Search for the cell housing the specified text and yield its [x, y] center coordinate. 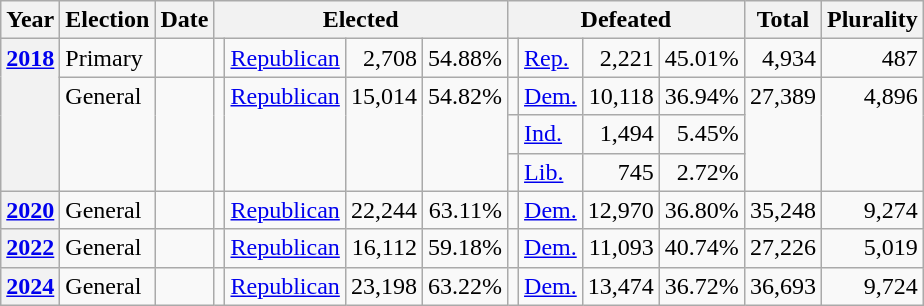
36.80% [702, 210]
2.72% [702, 172]
9,724 [872, 286]
54.88% [464, 58]
35,248 [782, 210]
12,970 [620, 210]
9,274 [872, 210]
Date [184, 20]
2,221 [620, 58]
Defeated [626, 20]
1,494 [620, 134]
4,896 [872, 134]
22,244 [384, 210]
Rep. [551, 58]
487 [872, 58]
745 [620, 172]
10,118 [620, 96]
23,198 [384, 286]
Election [108, 20]
54.82% [464, 134]
63.22% [464, 286]
4,934 [782, 58]
40.74% [702, 248]
27,226 [782, 248]
2,708 [384, 58]
15,014 [384, 134]
2024 [30, 286]
5,019 [872, 248]
5.45% [702, 134]
16,112 [384, 248]
Primary [108, 58]
27,389 [782, 134]
2018 [30, 115]
Year [30, 20]
13,474 [620, 286]
36.94% [702, 96]
11,093 [620, 248]
2022 [30, 248]
45.01% [702, 58]
36,693 [782, 286]
Total [782, 20]
Lib. [551, 172]
59.18% [464, 248]
63.11% [464, 210]
2020 [30, 210]
Plurality [872, 20]
Elected [361, 20]
36.72% [702, 286]
Ind. [551, 134]
